Find where the given text appears and provide that cell's center as (x, y) coordinate. 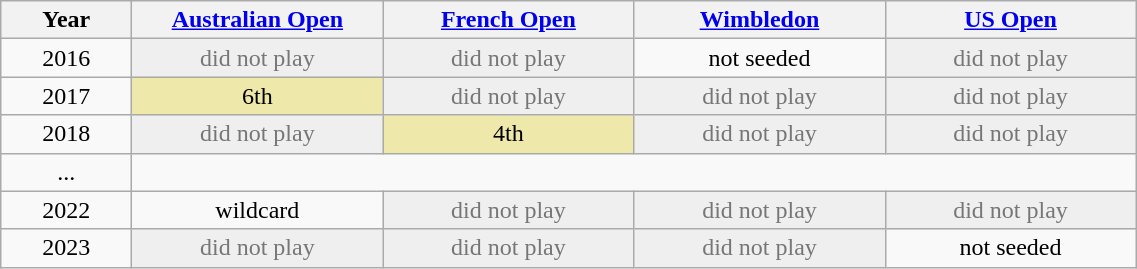
2016 (66, 58)
wildcard (258, 210)
... (66, 172)
French Open (508, 20)
US Open (1010, 20)
Australian Open (258, 20)
6th (258, 96)
2022 (66, 210)
4th (508, 134)
2018 (66, 134)
Year (66, 20)
2023 (66, 248)
Wimbledon (760, 20)
2017 (66, 96)
